Search for the cell housing the specified text and yield its [x, y] center coordinate. 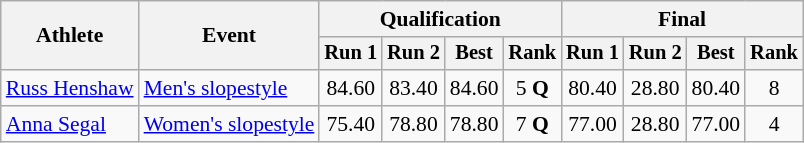
5 Q [533, 88]
Event [230, 36]
Russ Henshaw [70, 88]
Anna Segal [70, 124]
75.40 [350, 124]
83.40 [414, 88]
Final [682, 19]
4 [774, 124]
Qualification [440, 19]
Women's slopestyle [230, 124]
Athlete [70, 36]
8 [774, 88]
Men's slopestyle [230, 88]
7 Q [533, 124]
